From the cell containing the given text, extract its center point as (X, Y) coordinate. 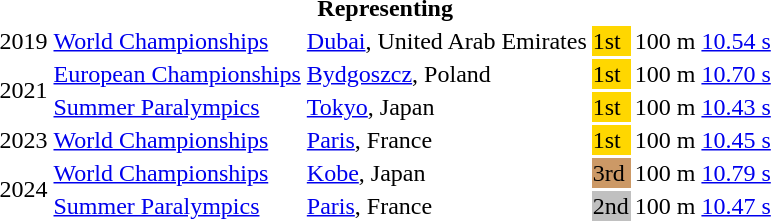
Bydgoszcz, Poland (446, 74)
2nd (610, 206)
Tokyo, Japan (446, 107)
European Championships (177, 74)
Kobe, Japan (446, 173)
Dubai, United Arab Emirates (446, 41)
3rd (610, 173)
